Provide the [x, y] coordinate of the cell's center where the given text is located.  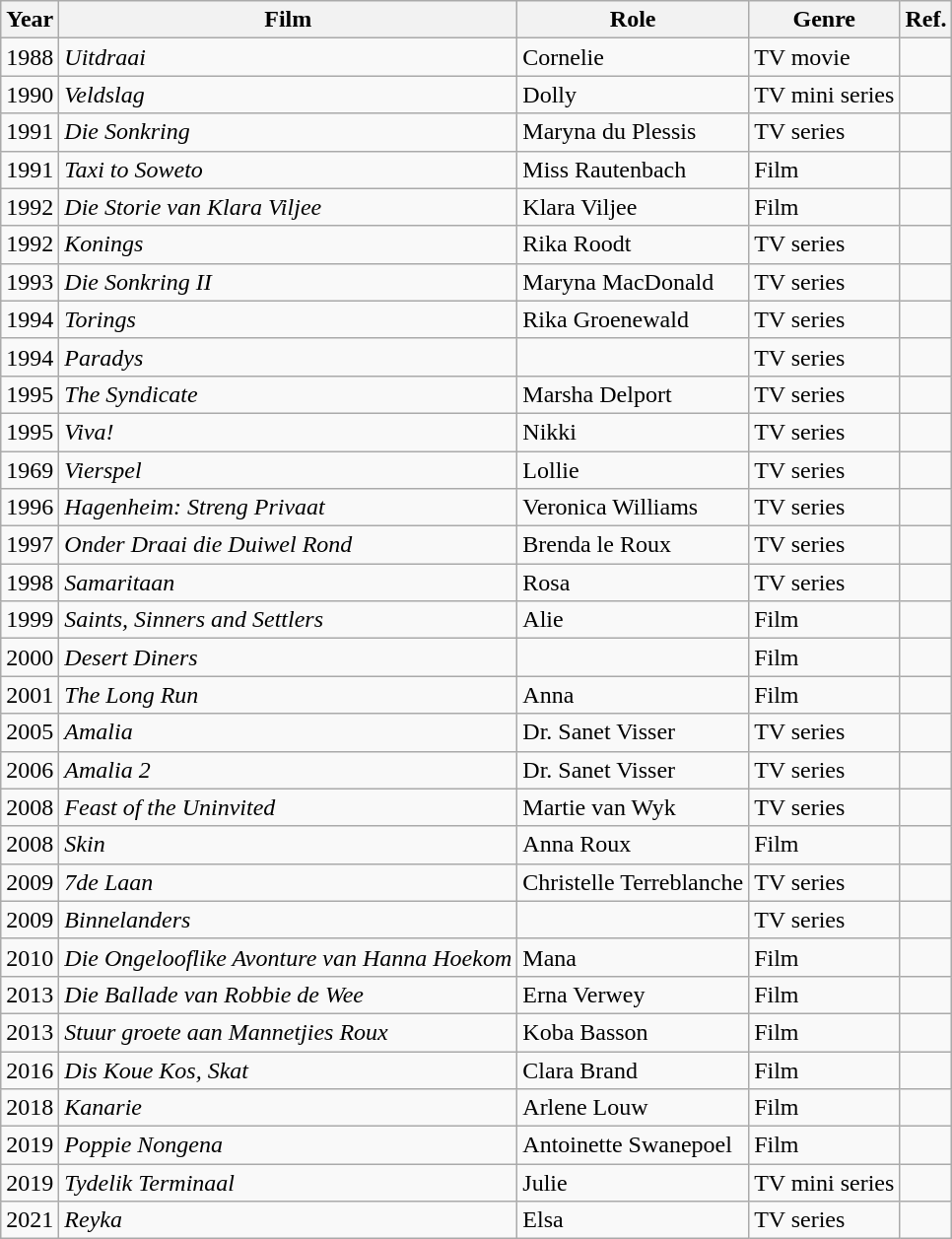
Kanarie [288, 1108]
Die Sonkring II [288, 282]
Binnelanders [288, 920]
2001 [30, 695]
Miss Rautenbach [633, 170]
1999 [30, 620]
Marsha Delport [633, 394]
Ref. [926, 20]
The Syndicate [288, 394]
1996 [30, 508]
Christelle Terreblanche [633, 882]
Mana [633, 957]
Martie van Wyk [633, 807]
Koba Basson [633, 1032]
Elsa [633, 1220]
1988 [30, 57]
2000 [30, 657]
Onder Draai die Duiwel Rond [288, 545]
Amalia 2 [288, 770]
7de Laan [288, 882]
2018 [30, 1108]
Klara Viljee [633, 207]
Anna [633, 695]
Tydelik Terminaal [288, 1183]
1998 [30, 583]
TV movie [824, 57]
Rosa [633, 583]
Saints, Sinners and Settlers [288, 620]
Maryna du Plessis [633, 132]
Cornelie [633, 57]
Die Ballade van Robbie de Wee [288, 995]
Brenda le Roux [633, 545]
1990 [30, 95]
The Long Run [288, 695]
Desert Diners [288, 657]
Clara Brand [633, 1069]
Arlene Louw [633, 1108]
Die Ongelooflike Avonture van Hanna Hoekom [288, 957]
Uitdraai [288, 57]
2016 [30, 1069]
Feast of the Uninvited [288, 807]
Poppie Nongena [288, 1145]
Die Storie van Klara Viljee [288, 207]
Die Sonkring [288, 132]
Role [633, 20]
Veldslag [288, 95]
Samaritaan [288, 583]
Rika Roodt [633, 244]
Alie [633, 620]
Hagenheim: Streng Privaat [288, 508]
1969 [30, 470]
Vierspel [288, 470]
Julie [633, 1183]
Lollie [633, 470]
Konings [288, 244]
2021 [30, 1220]
Skin [288, 845]
Viva! [288, 432]
Rika Groenewald [633, 319]
Reyka [288, 1220]
Torings [288, 319]
1993 [30, 282]
Stuur groete aan Mannetjies Roux [288, 1032]
Dis Koue Kos, Skat [288, 1069]
Genre [824, 20]
Veronica Williams [633, 508]
Anna Roux [633, 845]
Amalia [288, 732]
Paradys [288, 357]
Taxi to Soweto [288, 170]
2006 [30, 770]
2010 [30, 957]
Year [30, 20]
Nikki [633, 432]
Dolly [633, 95]
Erna Verwey [633, 995]
Maryna MacDonald [633, 282]
1997 [30, 545]
2005 [30, 732]
Antoinette Swanepoel [633, 1145]
